Return [x, y] of the center of cell containing provided text 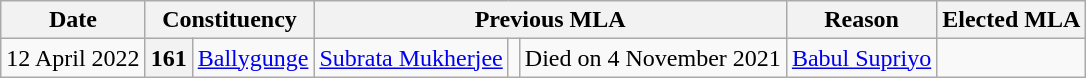
Died on 4 November 2021 [652, 58]
Subrata Mukherjee [411, 58]
Elected MLA [1012, 20]
Date [73, 20]
Ballygunge [253, 58]
12 April 2022 [73, 58]
Babul Supriyo [861, 58]
Previous MLA [550, 20]
Reason [861, 20]
161 [168, 58]
Constituency [230, 20]
